Search for the cell housing the specified text and yield its [X, Y] center coordinate. 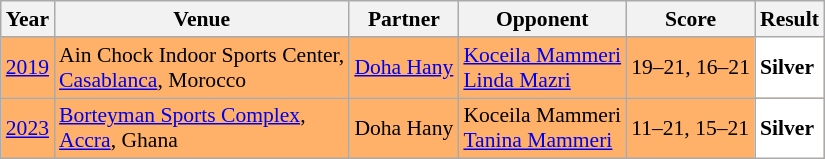
Year [28, 19]
Koceila Mammeri Tanina Mammeri [542, 128]
2023 [28, 128]
19–21, 16–21 [690, 68]
Partner [404, 19]
11–21, 15–21 [690, 128]
Opponent [542, 19]
Ain Chock Indoor Sports Center,Casablanca, Morocco [202, 68]
Venue [202, 19]
Borteyman Sports Complex,Accra, Ghana [202, 128]
2019 [28, 68]
Koceila Mammeri Linda Mazri [542, 68]
Score [690, 19]
Result [790, 19]
